Find where the given text appears and provide that cell's center as [X, Y] coordinate. 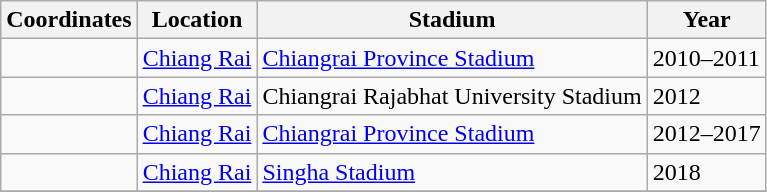
2010–2011 [706, 58]
Chiangrai Rajabhat University Stadium [452, 96]
Singha Stadium [452, 172]
Location [197, 20]
2012 [706, 96]
2018 [706, 172]
2012–2017 [706, 134]
Stadium [452, 20]
Year [706, 20]
Coordinates [69, 20]
